Capture the cell that displays the provided text and extract its [X, Y] central coordinate. 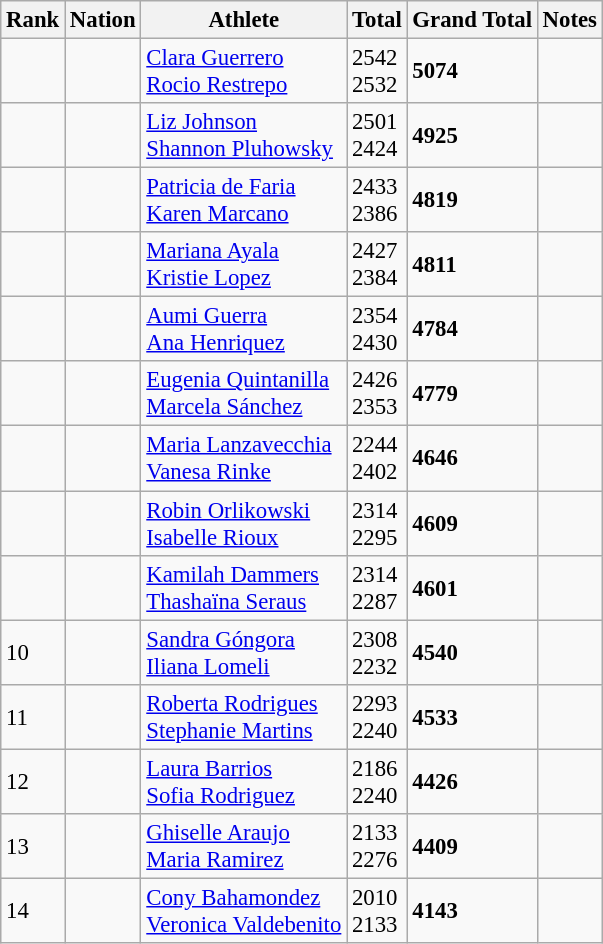
Rank [33, 20]
2010 2133 [377, 910]
4540 [472, 652]
2433 2386 [377, 200]
2542 2532 [377, 72]
4426 [472, 782]
Maria LanzavecchiaVanesa Rinke [244, 458]
Robin OrlikowskiIsabelle Rioux [244, 524]
4409 [472, 846]
4601 [472, 588]
Eugenia QuintanillaMarcela Sánchez [244, 394]
14 [33, 910]
2314 2287 [377, 588]
Sandra GóngoraIliana Lomeli [244, 652]
Ghiselle AraujoMaria Ramirez [244, 846]
2354 2430 [377, 330]
4925 [472, 136]
Clara GuerreroRocio Restrepo [244, 72]
2293 2240 [377, 716]
2501 2424 [377, 136]
4533 [472, 716]
2426 2353 [377, 394]
4779 [472, 394]
12 [33, 782]
Nation [103, 20]
2427 2384 [377, 264]
10 [33, 652]
Athlete [244, 20]
Grand Total [472, 20]
2314 2295 [377, 524]
5074 [472, 72]
4646 [472, 458]
4609 [472, 524]
2186 2240 [377, 782]
11 [33, 716]
Laura BarriosSofia Rodriguez [244, 782]
Roberta RodriguesStephanie Martins [244, 716]
Aumi GuerraAna Henriquez [244, 330]
4819 [472, 200]
Patricia de FariaKaren Marcano [244, 200]
2244 2402 [377, 458]
Notes [570, 20]
4811 [472, 264]
4784 [472, 330]
13 [33, 846]
Kamilah DammersThashaïna Seraus [244, 588]
2133 2276 [377, 846]
2308 2232 [377, 652]
Total [377, 20]
4143 [472, 910]
Cony BahamondezVeronica Valdebenito [244, 910]
Liz JohnsonShannon Pluhowsky [244, 136]
Mariana AyalaKristie Lopez [244, 264]
